Locate the cell with the specified text and output its (x, y) center coordinate. 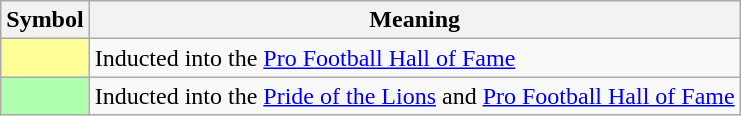
Symbol (45, 20)
Inducted into the Pride of the Lions and Pro Football Hall of Fame (414, 96)
Meaning (414, 20)
Inducted into the Pro Football Hall of Fame (414, 58)
